From the cell containing the given text, extract its center point as [X, Y] coordinate. 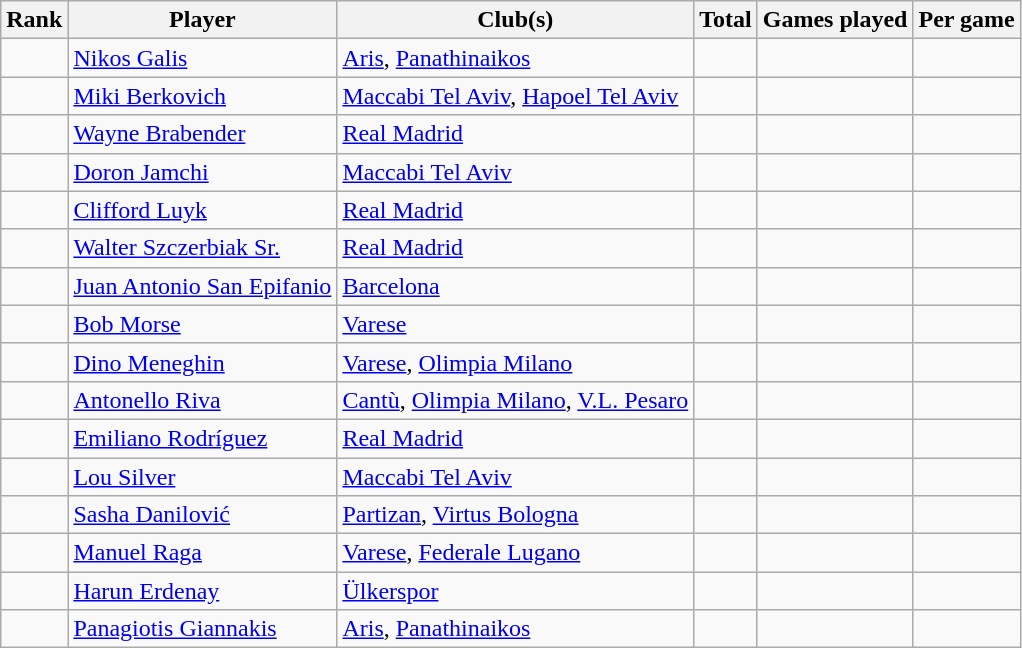
Per game [966, 20]
Maccabi Tel Aviv, Hapoel Tel Aviv [516, 96]
Games played [835, 20]
Nikos Galis [202, 58]
Bob Morse [202, 324]
Barcelona [516, 286]
Rank [34, 20]
Varese [516, 324]
Wayne Brabender [202, 134]
Emiliano Rodríguez [202, 438]
Ülkerspor [516, 591]
Total [726, 20]
Player [202, 20]
Panagiotis Giannakis [202, 629]
Partizan, Virtus Bologna [516, 515]
Doron Jamchi [202, 172]
Sasha Danilović [202, 515]
Dino Meneghin [202, 362]
Harun Erdenay [202, 591]
Lou Silver [202, 477]
Varese, Federale Lugano [516, 553]
Cantù, Olimpia Milano, V.L. Pesaro [516, 400]
Clifford Luyk [202, 210]
Varese, Olimpia Milano [516, 362]
Juan Antonio San Epifanio [202, 286]
Antonello Riva [202, 400]
Walter Szczerbiak Sr. [202, 248]
Club(s) [516, 20]
Miki Berkovich [202, 96]
Manuel Raga [202, 553]
